Provide the [x, y] coordinate of the cell's center where the given text is located.  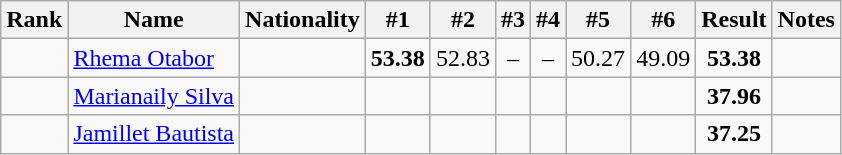
Rank [34, 20]
50.27 [598, 58]
Result [734, 20]
Nationality [303, 20]
37.25 [734, 134]
Marianaily Silva [154, 96]
#3 [512, 20]
#2 [462, 20]
#4 [548, 20]
52.83 [462, 58]
Name [154, 20]
37.96 [734, 96]
Jamillet Bautista [154, 134]
49.09 [664, 58]
Rhema Otabor [154, 58]
#5 [598, 20]
Notes [806, 20]
#6 [664, 20]
#1 [398, 20]
